Return the [X, Y] coordinate for the center point of the cell that contains the specified text.  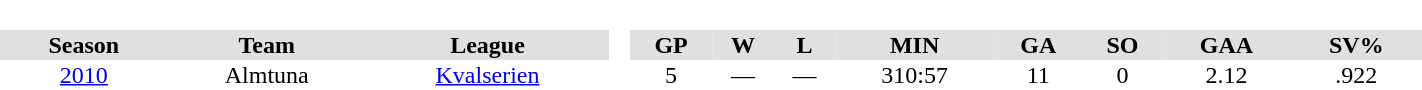
Team [267, 45]
Kvalserien [488, 75]
0 [1123, 75]
GAA [1226, 45]
W [742, 45]
League [488, 45]
11 [1038, 75]
SV% [1356, 45]
310:57 [914, 75]
2.12 [1226, 75]
L [804, 45]
SO [1123, 45]
5 [672, 75]
.922 [1356, 75]
Almtuna [267, 75]
2010 [84, 75]
MIN [914, 45]
Season [84, 45]
GA [1038, 45]
GP [672, 45]
